Pinpoint the cell where the given text exists, returning its [X, Y] midpoint coordinate. 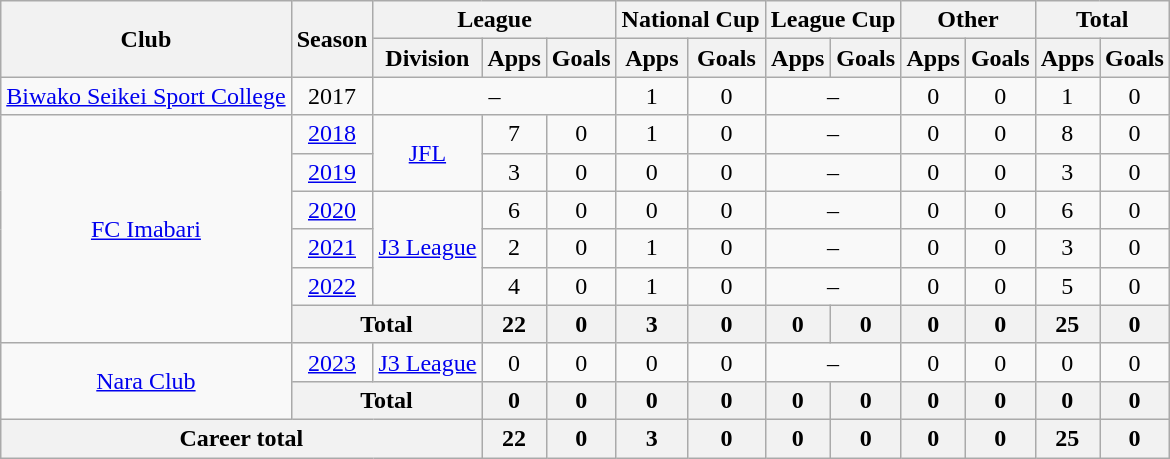
Season [332, 39]
League Cup [833, 20]
Division [428, 58]
2 [514, 248]
2019 [332, 172]
4 [514, 286]
Biwako Seikei Sport College [146, 96]
2017 [332, 96]
8 [1067, 134]
Club [146, 39]
Other [968, 20]
JFL [428, 153]
2020 [332, 210]
2018 [332, 134]
National Cup [690, 20]
Career total [242, 438]
7 [514, 134]
FC Imabari [146, 229]
2021 [332, 248]
2022 [332, 286]
League [494, 20]
Nara Club [146, 381]
5 [1067, 286]
2023 [332, 362]
